For the text-containing cell, return its midpoint in (x, y) coordinate format. 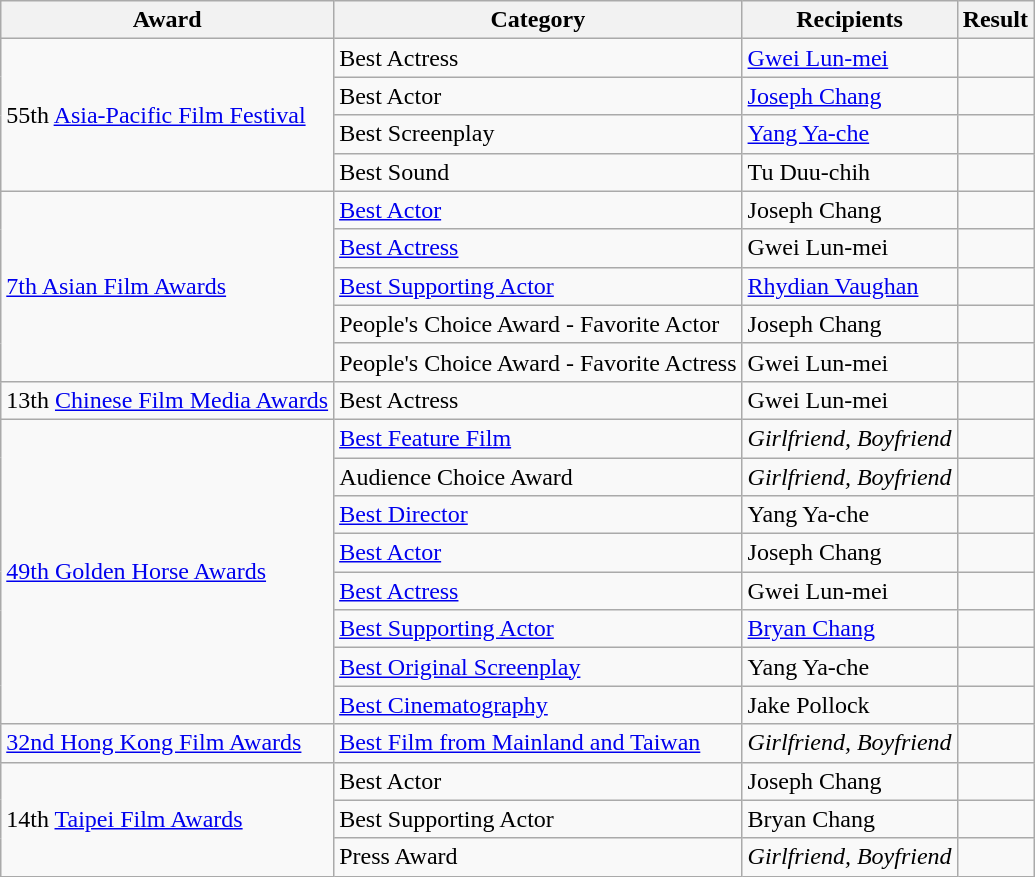
Best Sound (538, 172)
14th Taipei Film Awards (168, 819)
Press Award (538, 857)
Category (538, 20)
People's Choice Award - Favorite Actress (538, 362)
Tu Duu-chih (850, 172)
Best Feature Film (538, 438)
People's Choice Award - Favorite Actor (538, 324)
49th Golden Horse Awards (168, 571)
Rhydian Vaughan (850, 286)
Audience Choice Award (538, 477)
13th Chinese Film Media Awards (168, 400)
Best Screenplay (538, 134)
55th Asia-Pacific Film Festival (168, 115)
Best Director (538, 515)
Best Original Screenplay (538, 667)
32nd Hong Kong Film Awards (168, 743)
Award (168, 20)
Jake Pollock (850, 705)
Best Film from Mainland and Taiwan (538, 743)
Recipients (850, 20)
Result (995, 20)
Best Cinematography (538, 705)
7th Asian Film Awards (168, 286)
